Scan for the cell matching the given text and deliver its (X, Y) coordinate at center. 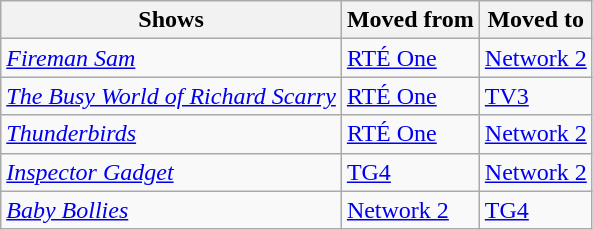
Baby Bollies (172, 210)
Moved to (536, 20)
Shows (172, 20)
Fireman Sam (172, 58)
TV3 (536, 96)
The Busy World of Richard Scarry (172, 96)
Inspector Gadget (172, 172)
Thunderbirds (172, 134)
Moved from (410, 20)
